For the text-containing cell, return its midpoint in (x, y) coordinate format. 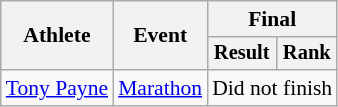
Did not finish (272, 88)
Event (160, 36)
Result (242, 54)
Athlete (57, 36)
Marathon (160, 88)
Final (272, 19)
Rank (306, 54)
Tony Payne (57, 88)
